Provide the [X, Y] coordinate of the cell's center where the given text is located.  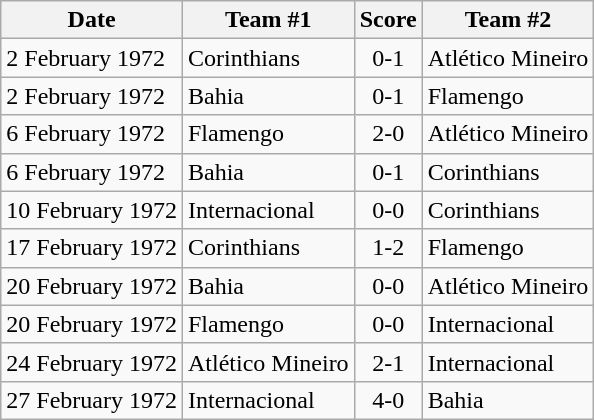
4-0 [388, 400]
Date [92, 20]
27 February 1972 [92, 400]
17 February 1972 [92, 248]
Score [388, 20]
Team #1 [268, 20]
24 February 1972 [92, 362]
Team #2 [508, 20]
10 February 1972 [92, 210]
1-2 [388, 248]
2-1 [388, 362]
2-0 [388, 134]
